From the cell containing the given text, extract its center point as [x, y] coordinate. 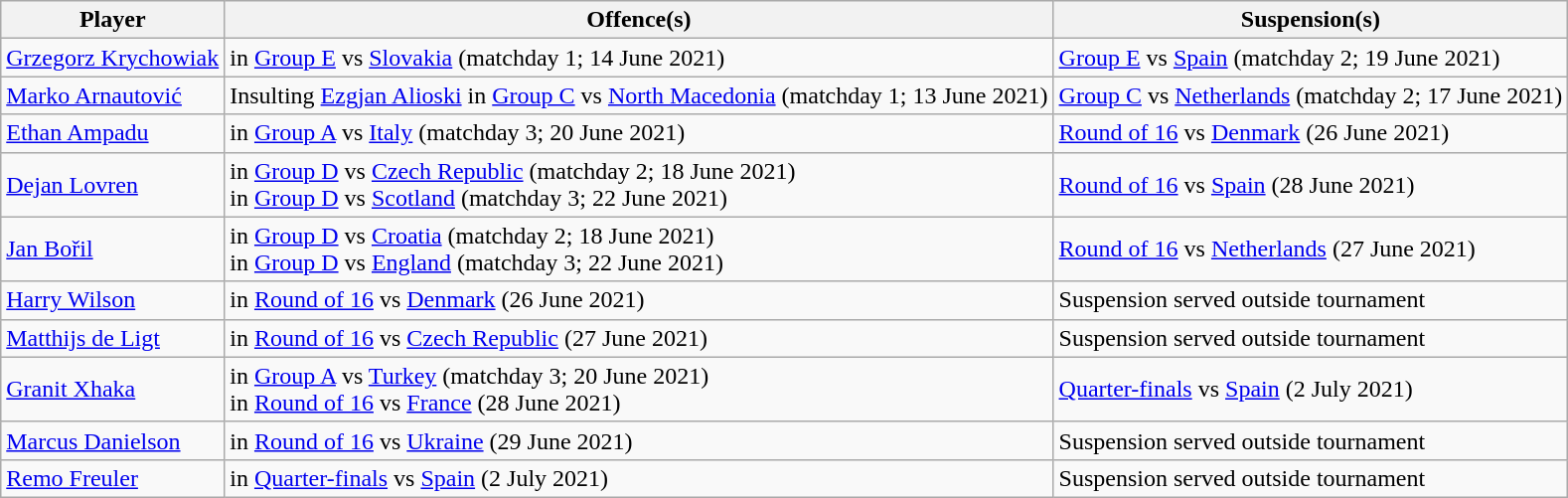
Offence(s) [639, 20]
in Group D vs Czech Republic (matchday 2; 18 June 2021) in Group D vs Scotland (matchday 3; 22 June 2021) [639, 185]
Remo Freuler [113, 478]
Insulting Ezgjan Alioski in Group C vs North Macedonia (matchday 1; 13 June 2021) [639, 95]
Ethan Ampadu [113, 133]
Group E vs Spain (matchday 2; 19 June 2021) [1311, 58]
Granit Xhaka [113, 390]
in Group E vs Slovakia (matchday 1; 14 June 2021) [639, 58]
Round of 16 vs Spain (28 June 2021) [1311, 185]
in Group A vs Turkey (matchday 3; 20 June 2021) in Round of 16 vs France (28 June 2021) [639, 390]
Round of 16 vs Netherlands (27 June 2021) [1311, 249]
Suspension(s) [1311, 20]
Matthijs de Ligt [113, 338]
Harry Wilson [113, 300]
in Group D vs Croatia (matchday 2; 18 June 2021) in Group D vs England (matchday 3; 22 June 2021) [639, 249]
in Quarter-finals vs Spain (2 July 2021) [639, 478]
in Group A vs Italy (matchday 3; 20 June 2021) [639, 133]
in Round of 16 vs Denmark (26 June 2021) [639, 300]
Marcus Danielson [113, 440]
Marko Arnautović [113, 95]
Round of 16 vs Denmark (26 June 2021) [1311, 133]
Quarter-finals vs Spain (2 July 2021) [1311, 390]
Player [113, 20]
Grzegorz Krychowiak [113, 58]
in Round of 16 vs Czech Republic (27 June 2021) [639, 338]
Dejan Lovren [113, 185]
Group C vs Netherlands (matchday 2; 17 June 2021) [1311, 95]
Jan Bořil [113, 249]
in Round of 16 vs Ukraine (29 June 2021) [639, 440]
